Provide the [X, Y] coordinate of the cell's center where the given text is located.  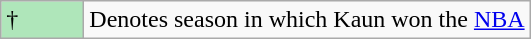
Denotes season in which Kaun won the NBA [307, 20]
† [42, 20]
